Capture the cell that displays the provided text and extract its (x, y) central coordinate. 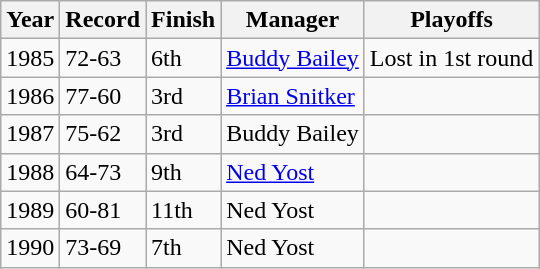
Manager (293, 20)
Lost in 1st round (451, 58)
73-69 (103, 248)
11th (184, 210)
1990 (30, 248)
9th (184, 172)
Year (30, 20)
1989 (30, 210)
64-73 (103, 172)
1988 (30, 172)
1986 (30, 96)
Brian Snitker (293, 96)
Record (103, 20)
77-60 (103, 96)
72-63 (103, 58)
Playoffs (451, 20)
1987 (30, 134)
1985 (30, 58)
60-81 (103, 210)
75-62 (103, 134)
6th (184, 58)
Finish (184, 20)
7th (184, 248)
